Identify which cell holds the provided text, then report its [X, Y] central coordinate. 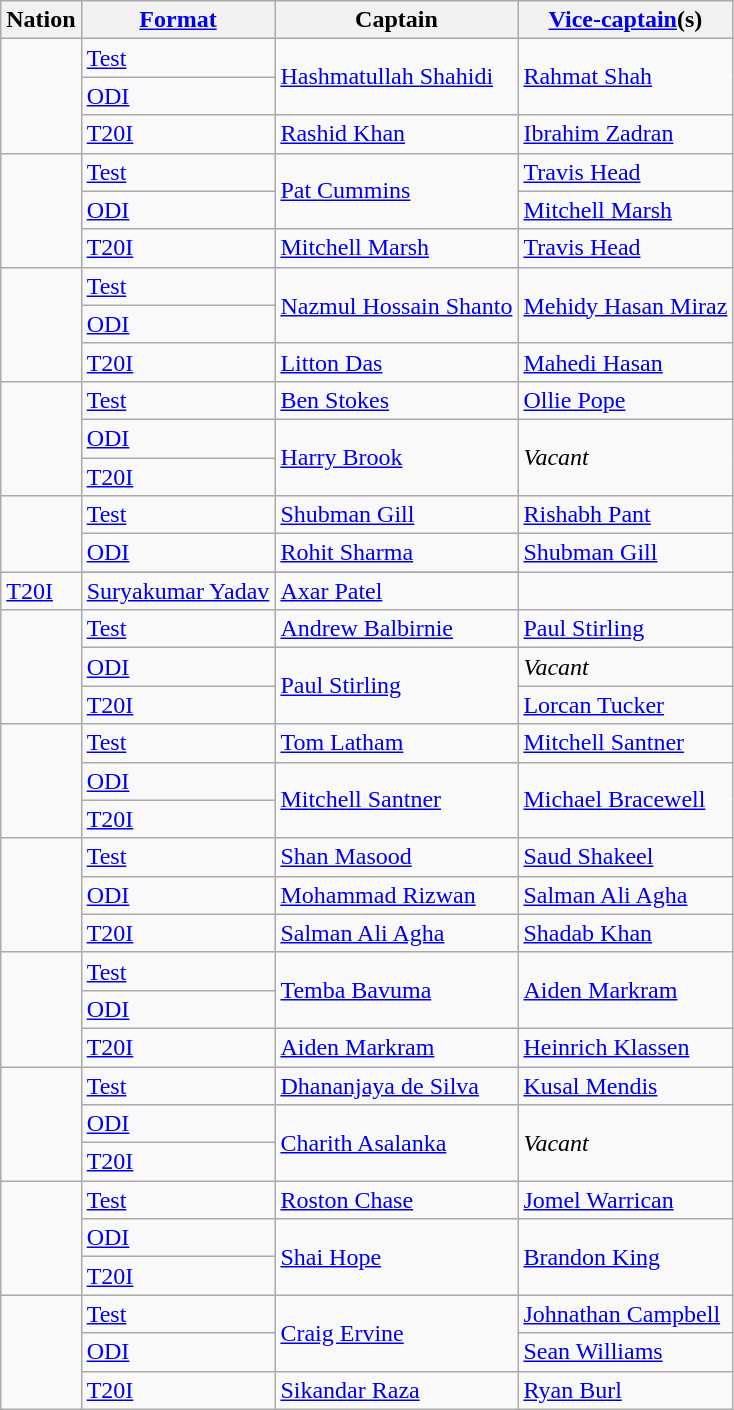
Harry Brook [396, 457]
Roston Chase [396, 1200]
Sikandar Raza [396, 1390]
Tom Latham [396, 743]
Sean Williams [626, 1352]
Rahmat Shah [626, 77]
Axar Patel [396, 591]
Nation [41, 20]
Litton Das [396, 362]
Jomel Warrican [626, 1200]
Shan Masood [396, 857]
Temba Bavuma [396, 990]
Ibrahim Zadran [626, 134]
Pat Cummins [396, 191]
Shadab Khan [626, 933]
Nazmul Hossain Shanto [396, 305]
Mahedi Hasan [626, 362]
Brandon King [626, 1257]
Rohit Sharma [396, 553]
Hashmatullah Shahidi [396, 77]
Craig Ervine [396, 1333]
Ryan Burl [626, 1390]
Andrew Balbirnie [396, 629]
Dhananjaya de Silva [396, 1085]
Ben Stokes [396, 400]
Shai Hope [396, 1257]
Mohammad Rizwan [396, 895]
Johnathan Campbell [626, 1314]
Rishabh Pant [626, 515]
Michael Bracewell [626, 800]
Rashid Khan [396, 134]
Captain [396, 20]
Vice-captain(s) [626, 20]
Charith Asalanka [396, 1143]
Suryakumar Yadav [178, 591]
Saud Shakeel [626, 857]
Kusal Mendis [626, 1085]
Mehidy Hasan Miraz [626, 305]
Lorcan Tucker [626, 705]
Format [178, 20]
Ollie Pope [626, 400]
Heinrich Klassen [626, 1047]
